Extract the [x, y] coordinate from the center of the cell holding the provided text.  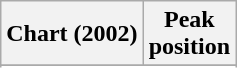
Peakposition [189, 34]
Chart (2002) [72, 34]
